Identify which cell holds the provided text, then report its (x, y) central coordinate. 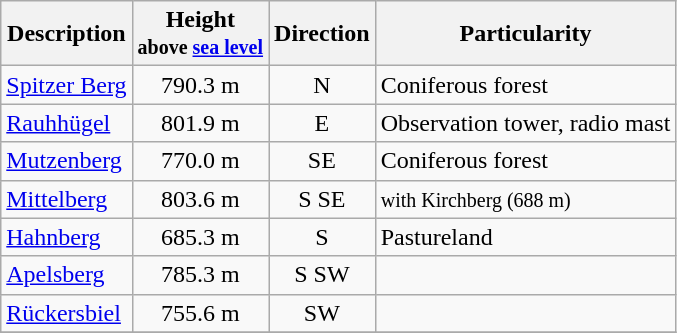
Description (66, 34)
755.6 m (200, 313)
Rückersbiel (66, 313)
801.9 m (200, 123)
Spitzer Berg (66, 85)
Observation tower, radio mast (526, 123)
685.3 m (200, 237)
785.3 m (200, 275)
S (322, 237)
Direction (322, 34)
Hahnberg (66, 237)
with Kirchberg (688 m) (526, 199)
S SE (322, 199)
SW (322, 313)
770.0 m (200, 161)
Rauhhügel (66, 123)
Mutzenberg (66, 161)
SE (322, 161)
790.3 m (200, 85)
Apelsberg (66, 275)
Mittelberg (66, 199)
E (322, 123)
Height above sea level (200, 34)
803.6 m (200, 199)
Particularity (526, 34)
S SW (322, 275)
Pastureland (526, 237)
N (322, 85)
